Output the [x, y] coordinate of the center of the cell containing the given text.  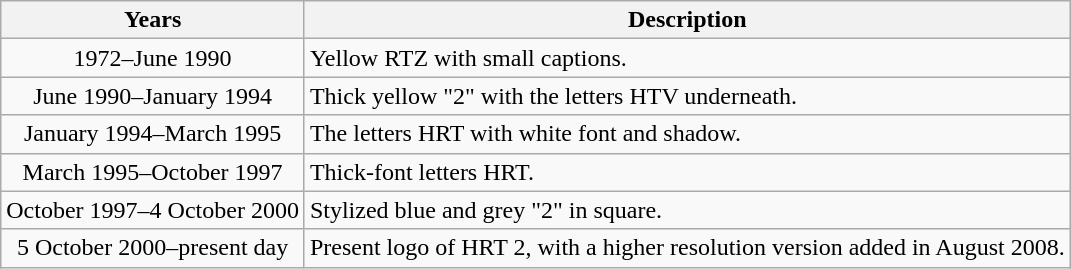
Description [687, 20]
The letters HRT with white font and shadow. [687, 134]
Stylized blue and grey "2" in square. [687, 210]
1972–June 1990 [153, 58]
Thick-font letters HRT. [687, 172]
October 1997–4 October 2000 [153, 210]
Present logo of HRT 2, with a higher resolution version added in August 2008. [687, 248]
March 1995–October 1997 [153, 172]
Thick yellow "2" with the letters HTV underneath. [687, 96]
Yellow RTZ with small captions. [687, 58]
June 1990–January 1994 [153, 96]
January 1994–March 1995 [153, 134]
5 October 2000–present day [153, 248]
Years [153, 20]
